Pinpoint the cell where the given text exists, returning its [x, y] midpoint coordinate. 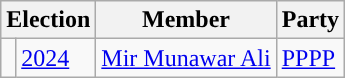
PPPP [310, 58]
Member [186, 20]
Party [310, 20]
Mir Munawar Ali [186, 58]
Election [48, 20]
2024 [56, 58]
